Pinpoint the cell where the given text exists, returning its [x, y] midpoint coordinate. 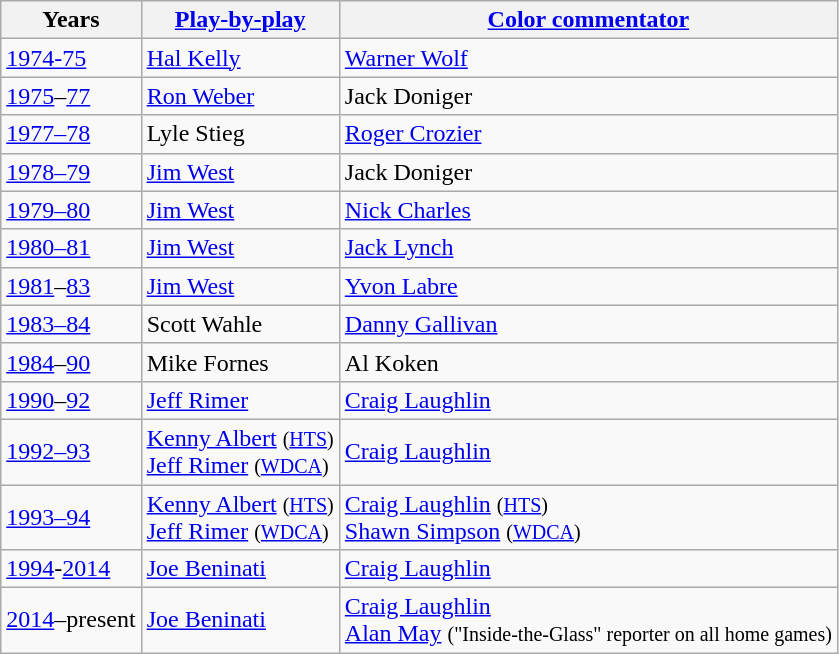
Years [71, 20]
1983–84 [71, 324]
Nick Charles [588, 210]
Craig Laughlin (HTS)Shawn Simpson (WDCA) [588, 516]
Ron Weber [240, 96]
Lyle Stieg [240, 134]
Hal Kelly [240, 58]
Scott Wahle [240, 324]
1977–78 [71, 134]
Danny Gallivan [588, 324]
1980–81 [71, 248]
Mike Fornes [240, 362]
1981–83 [71, 286]
1993–94 [71, 516]
2014–present [71, 620]
1975–77 [71, 96]
1992–93 [71, 452]
1978–79 [71, 172]
1994-2014 [71, 569]
Jack Lynch [588, 248]
Play-by-play [240, 20]
1990–92 [71, 400]
Color commentator [588, 20]
Warner Wolf [588, 58]
Al Koken [588, 362]
1974-75 [71, 58]
Jeff Rimer [240, 400]
1984–90 [71, 362]
Roger Crozier [588, 134]
1979–80 [71, 210]
Yvon Labre [588, 286]
Craig LaughlinAlan May ("Inside-the-Glass" reporter on all home games) [588, 620]
